From the cell containing the given text, extract its center point as (x, y) coordinate. 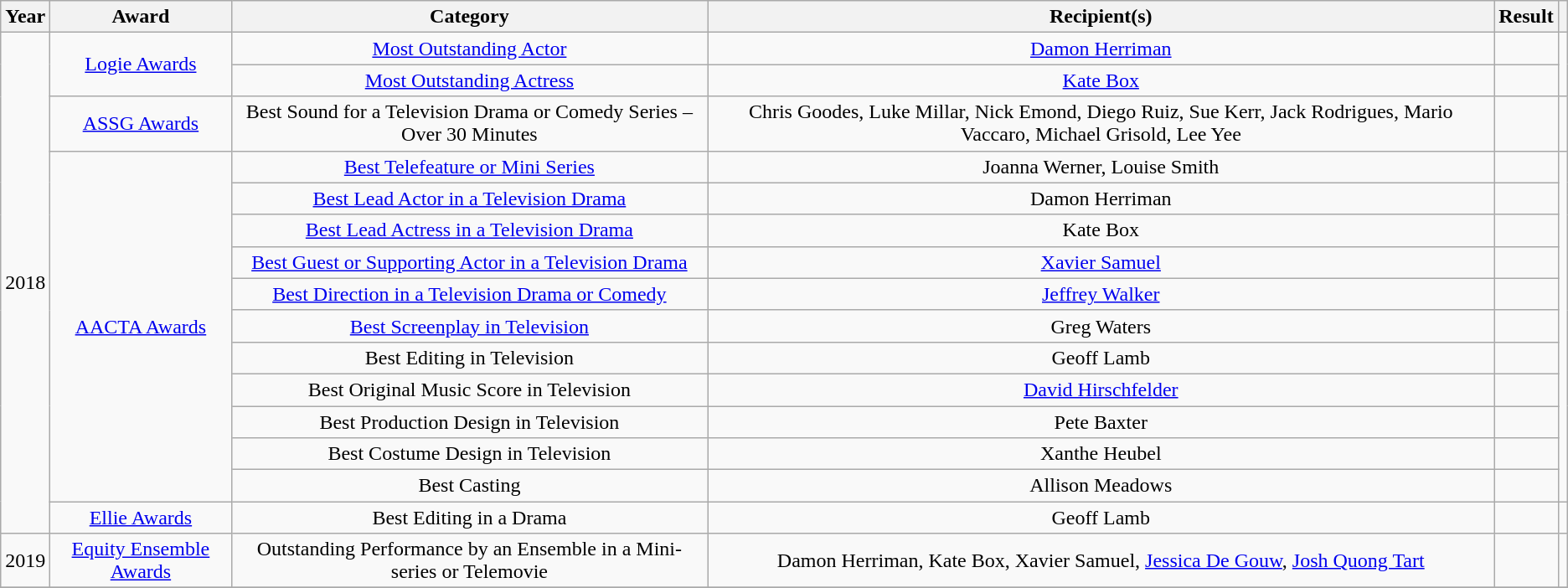
2018 (25, 283)
Best Lead Actress in a Television Drama (469, 230)
Best Telefeature or Mini Series (469, 167)
Best Guest or Supporting Actor in a Television Drama (469, 262)
Best Casting (469, 486)
Most Outstanding Actress (469, 80)
Joanna Werner, Louise Smith (1101, 167)
Best Lead Actor in a Television Drama (469, 199)
Year (25, 17)
Recipient(s) (1101, 17)
AACTA Awards (141, 327)
Award (141, 17)
2019 (25, 561)
Best Costume Design in Television (469, 454)
Damon Herriman, Kate Box, Xavier Samuel, Jessica De Gouw, Josh Quong Tart (1101, 561)
Best Screenplay in Television (469, 326)
Best Editing in a Drama (469, 518)
Most Outstanding Actor (469, 49)
Best Original Music Score in Television (469, 389)
Jeffrey Walker (1101, 294)
ASSG Awards (141, 124)
Best Sound for a Television Drama or Comedy Series – Over 30 Minutes (469, 124)
Allison Meadows (1101, 486)
Xavier Samuel (1101, 262)
David Hirschfelder (1101, 389)
Outstanding Performance by an Ensemble in a Mini-series or Telemovie (469, 561)
Category (469, 17)
Xanthe Heubel (1101, 454)
Best Direction in a Television Drama or Comedy (469, 294)
Equity Ensemble Awards (141, 561)
Ellie Awards (141, 518)
Logie Awards (141, 64)
Best Editing in Television (469, 358)
Result (1526, 17)
Chris Goodes, Luke Millar, Nick Emond, Diego Ruiz, Sue Kerr, Jack Rodrigues, Mario Vaccaro, Michael Grisold, Lee Yee (1101, 124)
Best Production Design in Television (469, 421)
Pete Baxter (1101, 421)
Greg Waters (1101, 326)
